Detect which cell encompasses the target text, then output its [x, y] center coordinate. 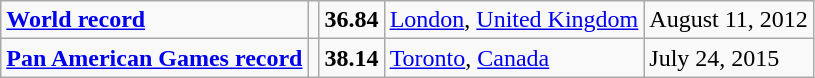
Pan American Games record [154, 58]
World record [154, 20]
Toronto, Canada [514, 58]
36.84 [352, 20]
July 24, 2015 [729, 58]
London, United Kingdom [514, 20]
August 11, 2012 [729, 20]
38.14 [352, 58]
